Identify which cell holds the provided text, then report its [x, y] central coordinate. 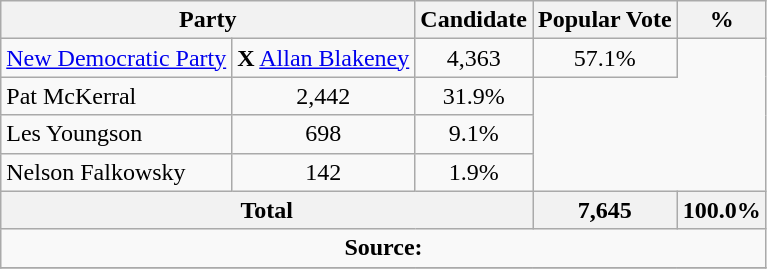
9.1% [474, 134]
Total [267, 210]
4,363 [474, 58]
Pat McKerral [116, 96]
1.9% [474, 172]
100.0% [722, 210]
7,645 [606, 210]
X Allan Blakeney [324, 58]
142 [324, 172]
Candidate [474, 20]
57.1% [606, 58]
New Democratic Party [116, 58]
31.9% [474, 96]
698 [324, 134]
% [722, 20]
Nelson Falkowsky [116, 172]
Source: [384, 248]
Les Youngson [116, 134]
2,442 [324, 96]
Party [208, 20]
Popular Vote [606, 20]
